Determine the (X, Y) coordinate at the center of the cell enclosing the given text.  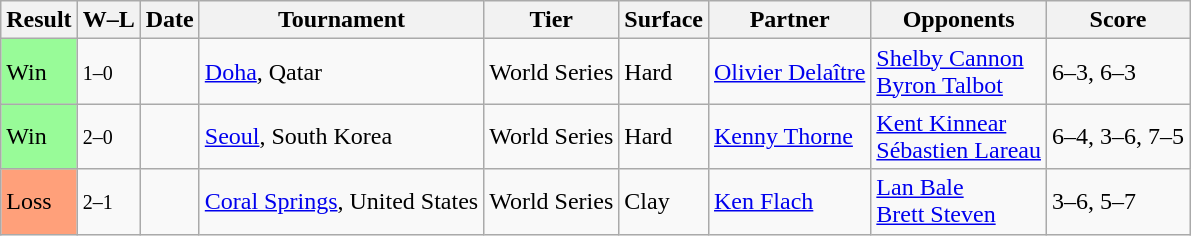
Kenny Thorne (789, 136)
2–0 (108, 136)
Lan Bale Brett Steven (959, 202)
6–3, 6–3 (1118, 72)
Date (170, 20)
1–0 (108, 72)
Surface (664, 20)
Kent Kinnear Sébastien Lareau (959, 136)
W–L (108, 20)
Loss (39, 202)
Partner (789, 20)
Coral Springs, United States (341, 202)
2–1 (108, 202)
Score (1118, 20)
3–6, 5–7 (1118, 202)
Shelby Cannon Byron Talbot (959, 72)
Olivier Delaître (789, 72)
Tier (552, 20)
Ken Flach (789, 202)
Tournament (341, 20)
Seoul, South Korea (341, 136)
6–4, 3–6, 7–5 (1118, 136)
Doha, Qatar (341, 72)
Clay (664, 202)
Result (39, 20)
Opponents (959, 20)
